Determine the (X, Y) coordinate at the center of the cell enclosing the given text.  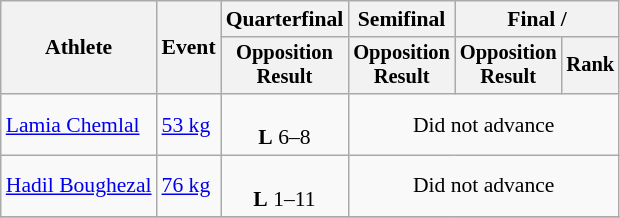
53 kg (189, 124)
Event (189, 48)
Athlete (79, 48)
Final / (537, 19)
Hadil Boughezal (79, 186)
Lamia Chemlal (79, 124)
Rank (590, 66)
76 kg (189, 186)
L 1–11 (285, 186)
Quarterfinal (285, 19)
Semifinal (402, 19)
L 6–8 (285, 124)
